Extract the [x, y] coordinate from the center of the cell holding the provided text.  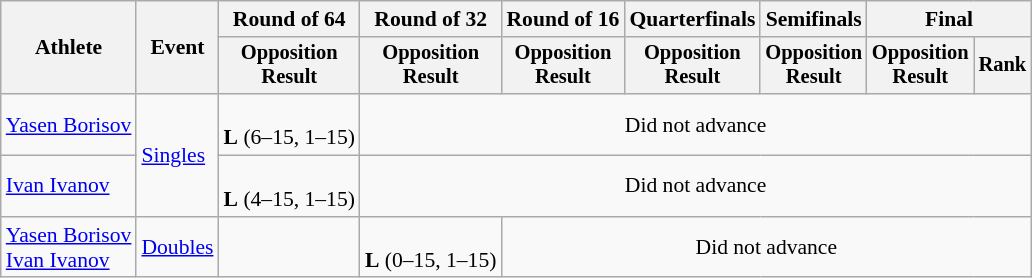
Quarterfinals [692, 19]
Round of 32 [430, 19]
L (6–15, 1–15) [290, 124]
Round of 64 [290, 19]
Final [949, 19]
Ivan Ivanov [69, 186]
Athlete [69, 48]
Semifinals [814, 19]
Round of 16 [562, 19]
Yasen Borisov [69, 124]
Event [177, 48]
L (4–15, 1–15) [290, 186]
Singles [177, 155]
Yasen BorisovIvan Ivanov [69, 248]
Doubles [177, 248]
Rank [1003, 66]
L (0–15, 1–15) [430, 248]
